Identify which cell holds the provided text, then report its [X, Y] central coordinate. 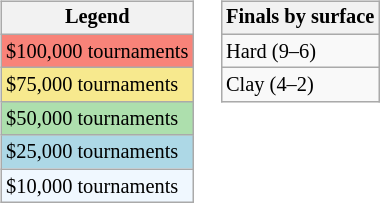
$100,000 tournaments [97, 51]
Hard (9–6) [300, 51]
$25,000 tournaments [97, 152]
Legend [97, 18]
$75,000 tournaments [97, 85]
Clay (4–2) [300, 85]
$10,000 tournaments [97, 186]
Finals by surface [300, 18]
$50,000 tournaments [97, 119]
